From the cell containing the given text, extract its center point as (x, y) coordinate. 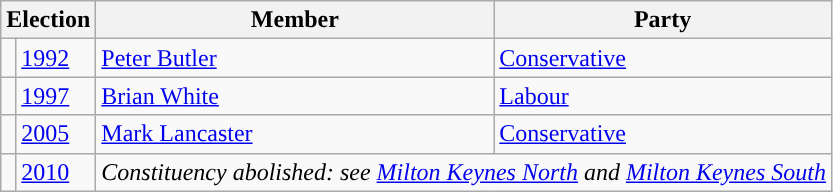
1997 (56, 96)
Peter Butler (295, 58)
Member (295, 20)
Party (663, 20)
Labour (663, 96)
1992 (56, 58)
Brian White (295, 96)
2005 (56, 134)
2010 (56, 172)
Election (48, 20)
Constituency abolished: see Milton Keynes North and Milton Keynes South (464, 172)
Mark Lancaster (295, 134)
